Pinpoint the cell where the given text exists, returning its [x, y] midpoint coordinate. 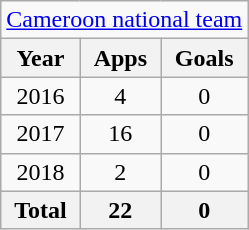
Total [40, 210]
2018 [40, 172]
16 [120, 134]
22 [120, 210]
4 [120, 96]
2017 [40, 134]
2016 [40, 96]
Year [40, 58]
Cameroon national team [124, 20]
Goals [204, 58]
Apps [120, 58]
2 [120, 172]
